Extract the (x, y) coordinate from the center of the cell holding the provided text.  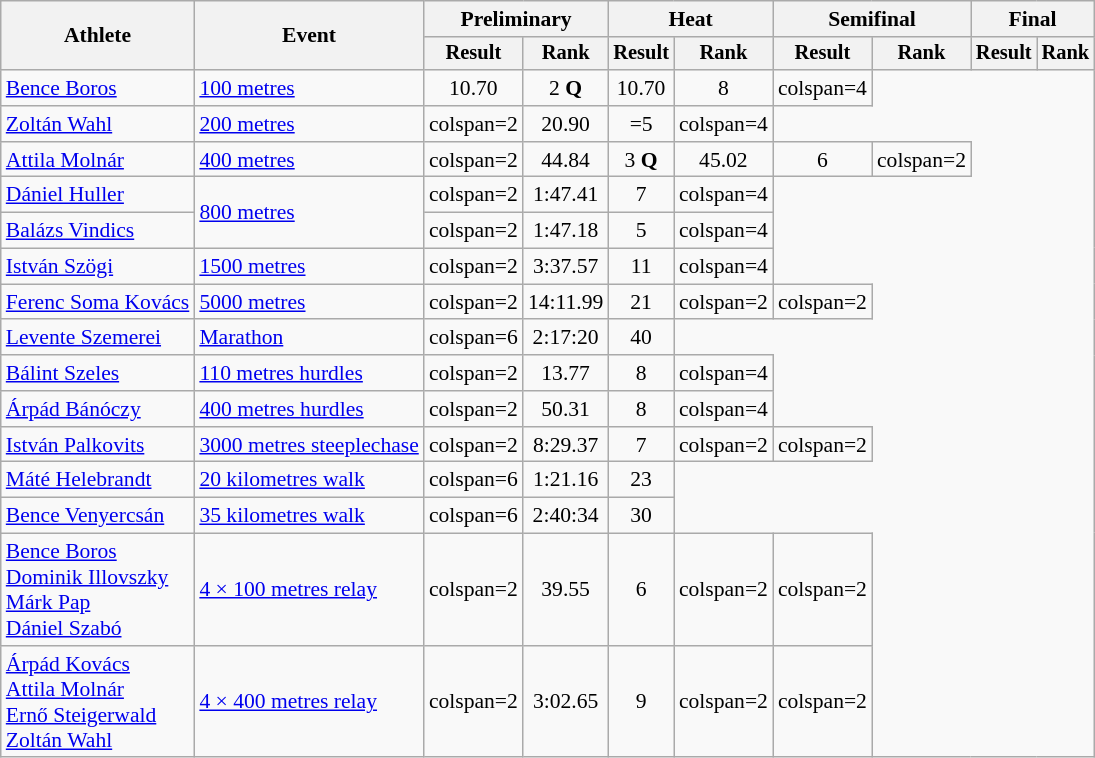
20.90 (566, 124)
Bence BorosDominik IllovszkyMárk PapDániel Szabó (98, 590)
100 metres (309, 88)
20 kilometres walk (309, 480)
3 Q (641, 160)
Heat (690, 19)
Athlete (98, 36)
40 (641, 338)
9 (641, 702)
Bálint Szeles (98, 373)
Árpád KovácsAttila MolnárErnő SteigerwaldZoltán Wahl (98, 702)
4 × 100 metres relay (309, 590)
3:02.65 (566, 702)
13.77 (566, 373)
1:21.16 (566, 480)
Preliminary (516, 19)
2:17:20 (566, 338)
=5 (641, 124)
45.02 (724, 160)
Semifinal (872, 19)
Event (309, 36)
István Szögi (98, 267)
Marathon (309, 338)
1:47.18 (566, 231)
400 metres hurdles (309, 409)
400 metres (309, 160)
Levente Szemerei (98, 338)
200 metres (309, 124)
44.84 (566, 160)
35 kilometres walk (309, 516)
Bence Venyercsán (98, 516)
4 × 400 metres relay (309, 702)
2 Q (566, 88)
21 (641, 302)
Final (1032, 19)
110 metres hurdles (309, 373)
Dániel Huller (98, 195)
30 (641, 516)
5 (641, 231)
Árpád Bánóczy (98, 409)
Máté Helebrandt (98, 480)
Ferenc Soma Kovács (98, 302)
39.55 (566, 590)
Attila Molnár (98, 160)
2:40:34 (566, 516)
8:29.37 (566, 445)
3000 metres steeplechase (309, 445)
1:47.41 (566, 195)
Zoltán Wahl (98, 124)
14:11.99 (566, 302)
23 (641, 480)
1500 metres (309, 267)
Balázs Vindics (98, 231)
István Palkovits (98, 445)
3:37.57 (566, 267)
5000 metres (309, 302)
800 metres (309, 212)
50.31 (566, 409)
11 (641, 267)
Bence Boros (98, 88)
